Return the (x, y) coordinate for the center point of the cell that contains the specified text.  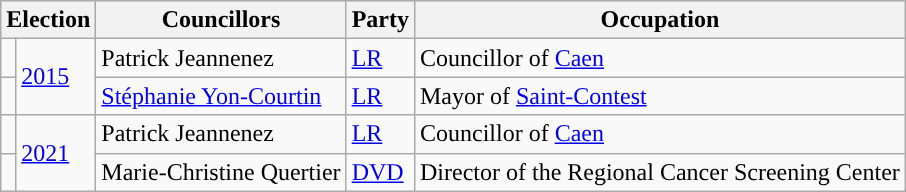
2021 (56, 153)
Marie-Christine Quertier (221, 172)
Councillors (221, 20)
Party (380, 20)
Mayor of Saint-Contest (660, 96)
2015 (56, 77)
Election (48, 20)
DVD (380, 172)
Director of the Regional Cancer Screening Center (660, 172)
Stéphanie Yon-Courtin (221, 96)
Occupation (660, 20)
